Provide the [x, y] coordinate of the cell's center where the given text is located.  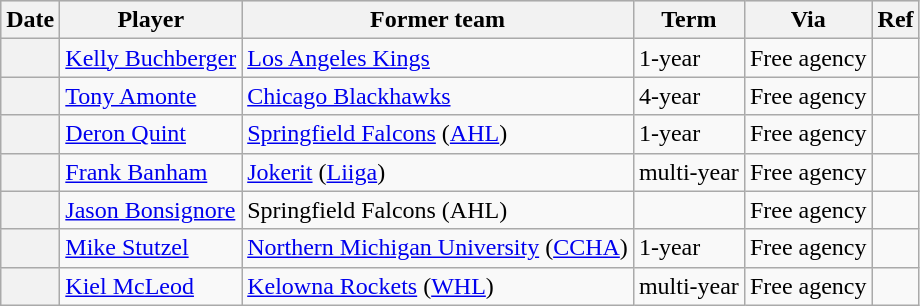
4-year [688, 96]
Frank Banham [151, 172]
Northern Michigan University (CCHA) [438, 248]
Kelowna Rockets (WHL) [438, 286]
Chicago Blackhawks [438, 96]
Term [688, 20]
Kelly Buchberger [151, 58]
Kiel McLeod [151, 286]
Los Angeles Kings [438, 58]
Ref [896, 20]
Via [808, 20]
Jason Bonsignore [151, 210]
Tony Amonte [151, 96]
Date [30, 20]
Mike Stutzel [151, 248]
Jokerit (Liiga) [438, 172]
Player [151, 20]
Deron Quint [151, 134]
Former team [438, 20]
